Search for the cell housing the specified text and yield its [X, Y] center coordinate. 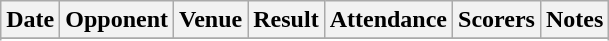
Venue [211, 20]
Date [30, 20]
Opponent [117, 20]
Attendance [388, 20]
Notes [574, 20]
Result [286, 20]
Scorers [497, 20]
